Capture the cell that displays the provided text and extract its [x, y] central coordinate. 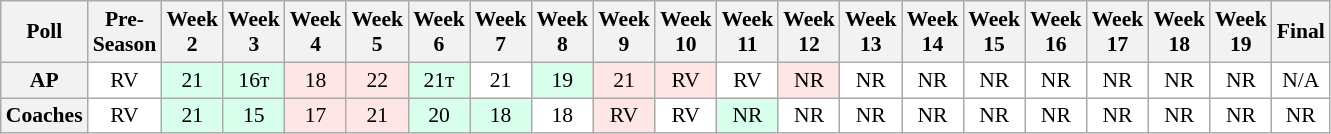
Week17 [1118, 32]
Week9 [624, 32]
Week4 [316, 32]
21т [439, 80]
16т [254, 80]
Week14 [933, 32]
22 [377, 80]
Coaches [44, 116]
20 [439, 116]
Poll [44, 32]
Week11 [748, 32]
N/A [1301, 80]
Final [1301, 32]
Week8 [562, 32]
Week19 [1241, 32]
Week13 [871, 32]
Week7 [501, 32]
19 [562, 80]
Week5 [377, 32]
Week2 [192, 32]
Week12 [809, 32]
Week6 [439, 32]
17 [316, 116]
Pre-Season [125, 32]
Week3 [254, 32]
AP [44, 80]
Week16 [1056, 32]
Week10 [686, 32]
Week18 [1179, 32]
15 [254, 116]
Week15 [994, 32]
